Pinpoint the cell where the given text exists, returning its (X, Y) midpoint coordinate. 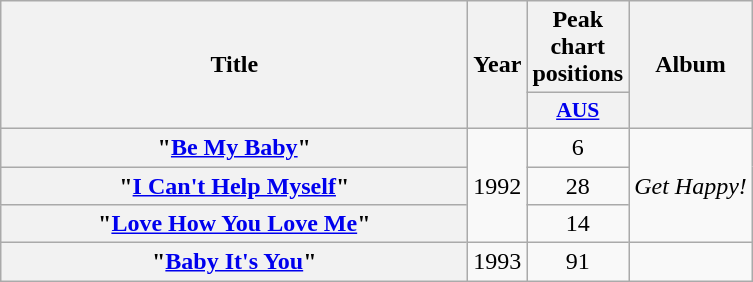
Get Happy! (691, 185)
"Love How You Love Me" (234, 224)
1992 (498, 185)
1993 (498, 262)
"I Can't Help Myself" (234, 185)
Album (691, 65)
AUS (578, 111)
28 (578, 185)
6 (578, 147)
91 (578, 262)
14 (578, 224)
Peak chart positions (578, 47)
"Be My Baby" (234, 147)
Year (498, 65)
"Baby It's You" (234, 262)
Title (234, 65)
